Scan for the cell matching the given text and deliver its [X, Y] coordinate at center. 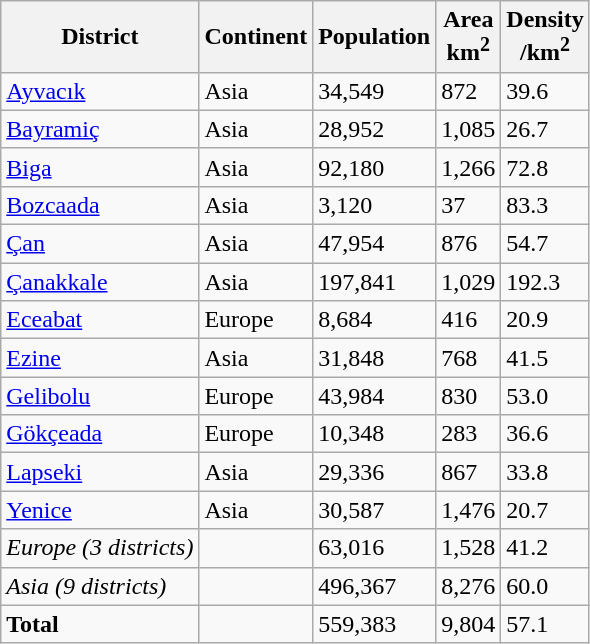
8,276 [468, 586]
83.3 [545, 205]
876 [468, 244]
Yenice [100, 510]
39.6 [545, 91]
Continent [256, 37]
Lapseki [100, 472]
Ezine [100, 358]
496,367 [374, 586]
867 [468, 472]
30,587 [374, 510]
63,016 [374, 548]
20.7 [545, 510]
20.9 [545, 320]
Europe (3 districts) [100, 548]
Gökçeada [100, 434]
26.7 [545, 129]
72.8 [545, 167]
830 [468, 396]
53.0 [545, 396]
29,336 [374, 472]
36.6 [545, 434]
Çan [100, 244]
1,029 [468, 282]
1,085 [468, 129]
1,528 [468, 548]
8,684 [374, 320]
Ayvacık [100, 91]
34,549 [374, 91]
1,266 [468, 167]
559,383 [374, 624]
10,348 [374, 434]
Gelibolu [100, 396]
283 [468, 434]
Areakm2 [468, 37]
28,952 [374, 129]
Çanakkale [100, 282]
57.1 [545, 624]
Eceabat [100, 320]
41.2 [545, 548]
Total [100, 624]
37 [468, 205]
Bayramiç [100, 129]
872 [468, 91]
3,120 [374, 205]
Population [374, 37]
Bozcaada [100, 205]
1,476 [468, 510]
54.7 [545, 244]
Biga [100, 167]
33.8 [545, 472]
43,984 [374, 396]
416 [468, 320]
92,180 [374, 167]
41.5 [545, 358]
768 [468, 358]
Density/km2 [545, 37]
Asia (9 districts) [100, 586]
9,804 [468, 624]
60.0 [545, 586]
197,841 [374, 282]
District [100, 37]
47,954 [374, 244]
192.3 [545, 282]
31,848 [374, 358]
